Return (x, y) of the center of cell containing provided text 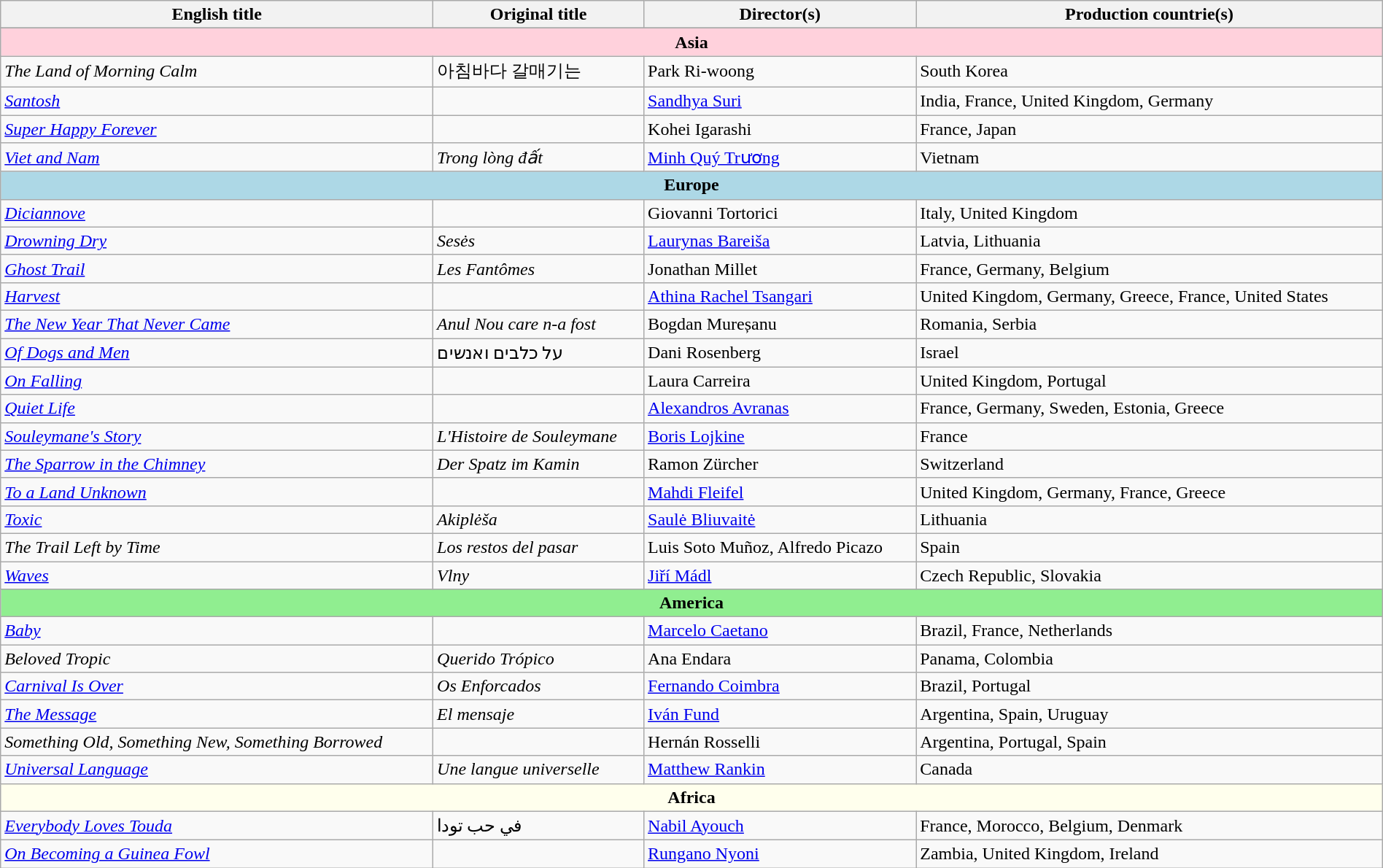
Os Enforcados (538, 686)
Carnival Is Over (217, 686)
Park Ri-woong (780, 71)
Production countrie(s) (1150, 15)
Sesės (538, 241)
Trong lòng đất (538, 158)
South Korea (1150, 71)
The Land of Morning Calm (217, 71)
On Falling (217, 381)
Of Dogs and Men (217, 353)
Zambia, United Kingdom, Ireland (1150, 854)
Europe (691, 185)
Luis Soto Muñoz, Alfredo Picazo (780, 547)
France, Germany, Belgium (1150, 268)
Querido Trópico (538, 659)
Argentina, Portugal, Spain (1150, 742)
Latvia, Lithuania (1150, 241)
아침바다 갈매기는 (538, 71)
Alexandros Avranas (780, 408)
Santosh (217, 101)
Dani Rosenberg (780, 353)
France, Morocco, Belgium, Denmark (1150, 826)
Drowning Dry (217, 241)
Mahdi Fleifel (780, 492)
Vietnam (1150, 158)
The New Year That Never Came (217, 324)
France, Germany, Sweden, Estonia, Greece (1150, 408)
Everybody Loves Touda (217, 826)
Vlny (538, 576)
France (1150, 436)
Der Spatz im Kamin (538, 464)
Nabil Ayouch (780, 826)
Los restos del pasar (538, 547)
L'Histoire de Souleymane (538, 436)
Canada (1150, 770)
The Sparrow in the Chimney (217, 464)
The Trail Left by Time (217, 547)
Laurynas Bareiša (780, 241)
On Becoming a Guinea Fowl (217, 854)
Une langue universelle (538, 770)
To a Land Unknown (217, 492)
Diciannove (217, 213)
Super Happy Forever (217, 129)
Waves (217, 576)
Matthew Rankin (780, 770)
Original title (538, 15)
Czech Republic, Slovakia (1150, 576)
Argentina, Spain, Uruguay (1150, 714)
Jiří Mádl (780, 576)
Iván Fund (780, 714)
Lithuania (1150, 519)
על כלבים ואנשים (538, 353)
Ana Endara (780, 659)
Baby (217, 631)
Souleymane's Story (217, 436)
Universal Language (217, 770)
Beloved Tropic (217, 659)
Switzerland (1150, 464)
Rungano Nyoni (780, 854)
Spain (1150, 547)
The Message (217, 714)
Romania, Serbia (1150, 324)
Saulė Bliuvaitė (780, 519)
Italy, United Kingdom (1150, 213)
Bogdan Mureșanu (780, 324)
Israel (1150, 353)
America (691, 603)
United Kingdom, Germany, Greece, France, United States (1150, 296)
Laura Carreira (780, 381)
Viet and Nam (217, 158)
United Kingdom, Portugal (1150, 381)
Something Old, Something New, Something Borrowed (217, 742)
Akiplėša (538, 519)
Ramon Zürcher (780, 464)
India, France, United Kingdom, Germany (1150, 101)
English title (217, 15)
Brazil, France, Netherlands (1150, 631)
France, Japan (1150, 129)
في حب تودا (538, 826)
Marcelo Caetano (780, 631)
Kohei Igarashi (780, 129)
Ghost Trail (217, 268)
Panama, Colombia (1150, 659)
Minh Quý Trương (780, 158)
Athina Rachel Tsangari (780, 296)
Jonathan Millet (780, 268)
Sandhya Suri (780, 101)
Toxic (217, 519)
Harvest (217, 296)
Giovanni Tortorici (780, 213)
Director(s) (780, 15)
Anul Nou care n-a fost (538, 324)
Les Fantômes (538, 268)
Asia (691, 42)
Quiet Life (217, 408)
United Kingdom, Germany, France, Greece (1150, 492)
Africa (691, 797)
Fernando Coimbra (780, 686)
Hernán Rosselli (780, 742)
El mensaje (538, 714)
Brazil, Portugal (1150, 686)
Boris Lojkine (780, 436)
